Locate the cell with the specified text and output its (X, Y) center coordinate. 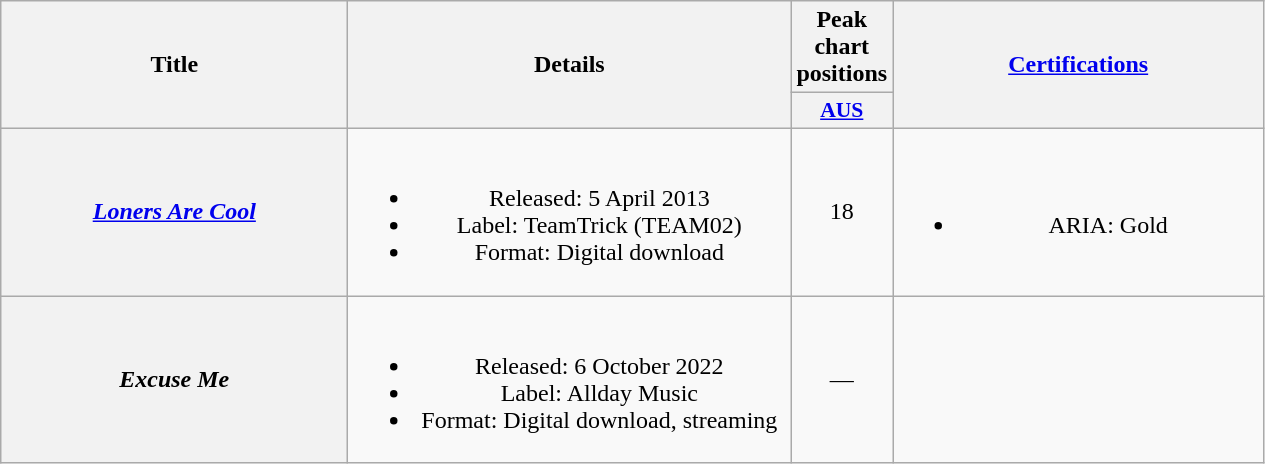
Released: 5 April 2013Label: TeamTrick (TEAM02)Format: Digital download (570, 212)
Excuse Me (174, 380)
Released: 6 October 2022Label: Allday MusicFormat: Digital download, streaming (570, 380)
Loners Are Cool (174, 212)
Certifications (1078, 65)
ARIA: Gold (1078, 212)
— (842, 380)
Peak chart positions (842, 47)
Details (570, 65)
18 (842, 212)
AUS (842, 111)
Title (174, 65)
